Provide the [x, y] coordinate of the cell's center where the given text is located.  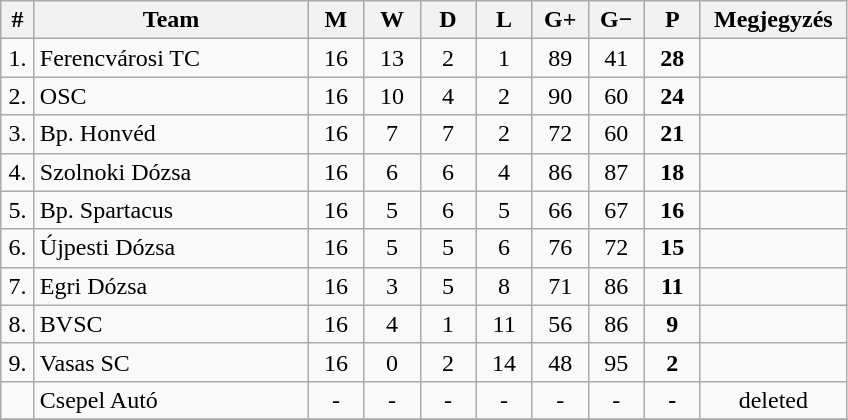
Megjegyzés [773, 20]
Vasas SC [171, 362]
28 [672, 58]
6. [18, 248]
OSC [171, 96]
56 [560, 324]
Újpesti Dózsa [171, 248]
Szolnoki Dózsa [171, 172]
Bp. Honvéd [171, 134]
P [672, 20]
95 [616, 362]
D [448, 20]
# [18, 20]
3 [392, 286]
3. [18, 134]
24 [672, 96]
87 [616, 172]
BVSC [171, 324]
1. [18, 58]
18 [672, 172]
15 [672, 248]
Bp. Spartacus [171, 210]
76 [560, 248]
deleted [773, 400]
8. [18, 324]
G+ [560, 20]
W [392, 20]
4. [18, 172]
8 [504, 286]
10 [392, 96]
89 [560, 58]
41 [616, 58]
Csepel Autó [171, 400]
5. [18, 210]
0 [392, 362]
67 [616, 210]
9. [18, 362]
G− [616, 20]
71 [560, 286]
L [504, 20]
48 [560, 362]
90 [560, 96]
21 [672, 134]
9 [672, 324]
66 [560, 210]
Egri Dózsa [171, 286]
Ferencvárosi TC [171, 58]
Team [171, 20]
14 [504, 362]
7. [18, 286]
2. [18, 96]
M [336, 20]
13 [392, 58]
